Provide the [x, y] coordinate of the cell's center where the given text is located.  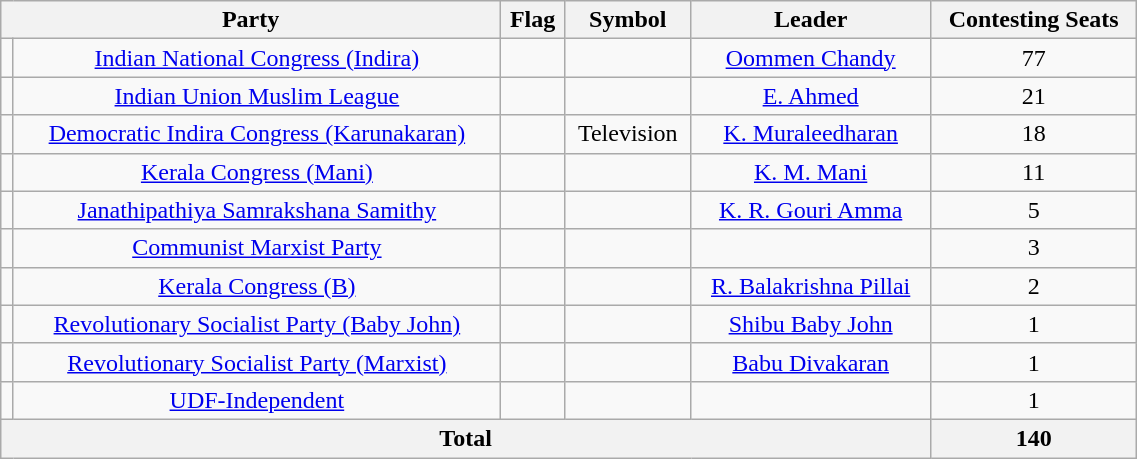
E. Ahmed [811, 96]
5 [1033, 210]
Leader [811, 20]
Democratic Indira Congress (Karunakaran) [256, 134]
Janathipathiya Samrakshana Samithy [256, 210]
R. Balakrishna Pillai [811, 286]
2 [1033, 286]
21 [1033, 96]
77 [1033, 58]
Indian Union Muslim League [256, 96]
Kerala Congress (Mani) [256, 172]
Revolutionary Socialist Party (Baby John) [256, 324]
K. M. Mani [811, 172]
K. R. Gouri Amma [811, 210]
Shibu Baby John [811, 324]
Flag [532, 20]
18 [1033, 134]
K. Muraleedharan [811, 134]
11 [1033, 172]
Babu Divakaran [811, 362]
Symbol [628, 20]
UDF-Independent [256, 400]
Party [251, 20]
Communist Marxist Party [256, 248]
Total [466, 438]
Revolutionary Socialist Party (Marxist) [256, 362]
Oommen Chandy [811, 58]
Television [628, 134]
Kerala Congress (B) [256, 286]
140 [1033, 438]
3 [1033, 248]
Contesting Seats [1033, 20]
Indian National Congress (Indira) [256, 58]
